Search for the cell housing the specified text and yield its (x, y) center coordinate. 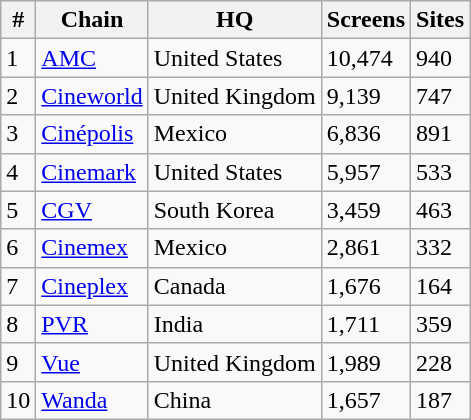
1,711 (366, 324)
164 (440, 286)
10 (18, 400)
228 (440, 362)
Cinépolis (92, 134)
Screens (366, 20)
3 (18, 134)
Vue (92, 362)
1,989 (366, 362)
Cineworld (92, 96)
1,676 (366, 286)
187 (440, 400)
332 (440, 248)
Wanda (92, 400)
HQ (234, 20)
5 (18, 210)
Chain (92, 20)
Canada (234, 286)
PVR (92, 324)
# (18, 20)
2,861 (366, 248)
2 (18, 96)
359 (440, 324)
South Korea (234, 210)
6 (18, 248)
China (234, 400)
3,459 (366, 210)
Cinemex (92, 248)
9,139 (366, 96)
Cineplex (92, 286)
1 (18, 58)
891 (440, 134)
AMC (92, 58)
7 (18, 286)
747 (440, 96)
Cinemark (92, 172)
India (234, 324)
533 (440, 172)
9 (18, 362)
1,657 (366, 400)
6,836 (366, 134)
8 (18, 324)
4 (18, 172)
Sites (440, 20)
940 (440, 58)
10,474 (366, 58)
CGV (92, 210)
5,957 (366, 172)
463 (440, 210)
